Identify which cell holds the provided text, then report its (x, y) central coordinate. 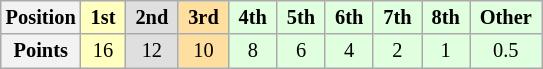
0.5 (506, 51)
6th (349, 17)
1 (446, 51)
6 (301, 51)
1st (104, 17)
12 (152, 51)
Other (506, 17)
2 (397, 51)
10 (203, 51)
7th (397, 17)
16 (104, 51)
8th (446, 17)
Position (41, 17)
4 (349, 51)
3rd (203, 17)
2nd (152, 17)
4th (253, 17)
5th (301, 17)
Points (41, 51)
8 (253, 51)
